Find where the given text appears and provide that cell's center as [X, Y] coordinate. 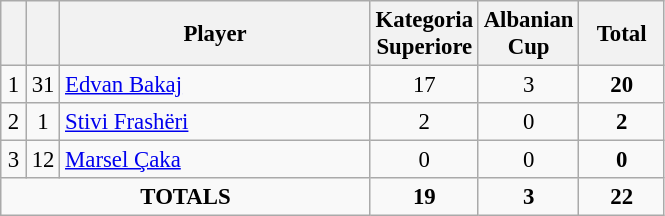
20 [622, 85]
Edvan Bakaj [216, 85]
Kategoria Superiore [424, 34]
22 [622, 197]
12 [42, 160]
Player [216, 34]
Stivi Frashëri [216, 122]
Albanian Cup [528, 34]
TOTALS [186, 197]
19 [424, 197]
17 [424, 85]
Marsel Çaka [216, 160]
31 [42, 85]
Total [622, 34]
